Identify which cell holds the provided text, then report its [X, Y] central coordinate. 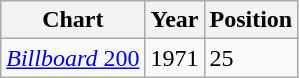
Position [251, 20]
Billboard 200 [73, 58]
Chart [73, 20]
25 [251, 58]
Year [174, 20]
1971 [174, 58]
